Return [X, Y] of the center of cell containing provided text 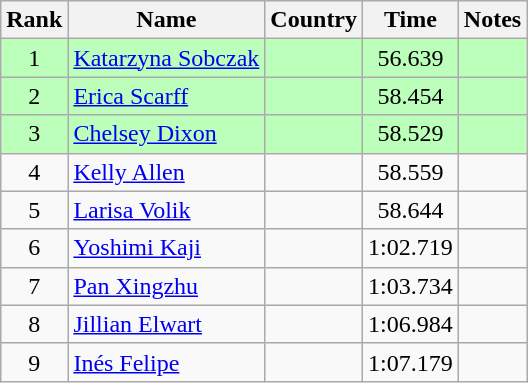
Chelsey Dixon [166, 134]
1:07.179 [411, 362]
1 [34, 58]
Country [314, 20]
5 [34, 210]
8 [34, 324]
9 [34, 362]
58.559 [411, 172]
1:06.984 [411, 324]
1:02.719 [411, 248]
3 [34, 134]
Pan Xingzhu [166, 286]
Erica Scarff [166, 96]
58.454 [411, 96]
Notes [492, 20]
Jillian Elwart [166, 324]
Kelly Allen [166, 172]
Katarzyna Sobczak [166, 58]
4 [34, 172]
Rank [34, 20]
56.639 [411, 58]
6 [34, 248]
7 [34, 286]
1:03.734 [411, 286]
2 [34, 96]
58.529 [411, 134]
Inés Felipe [166, 362]
Larisa Volik [166, 210]
Yoshimi Kaji [166, 248]
Name [166, 20]
58.644 [411, 210]
Time [411, 20]
